Capture the cell that displays the provided text and extract its [X, Y] central coordinate. 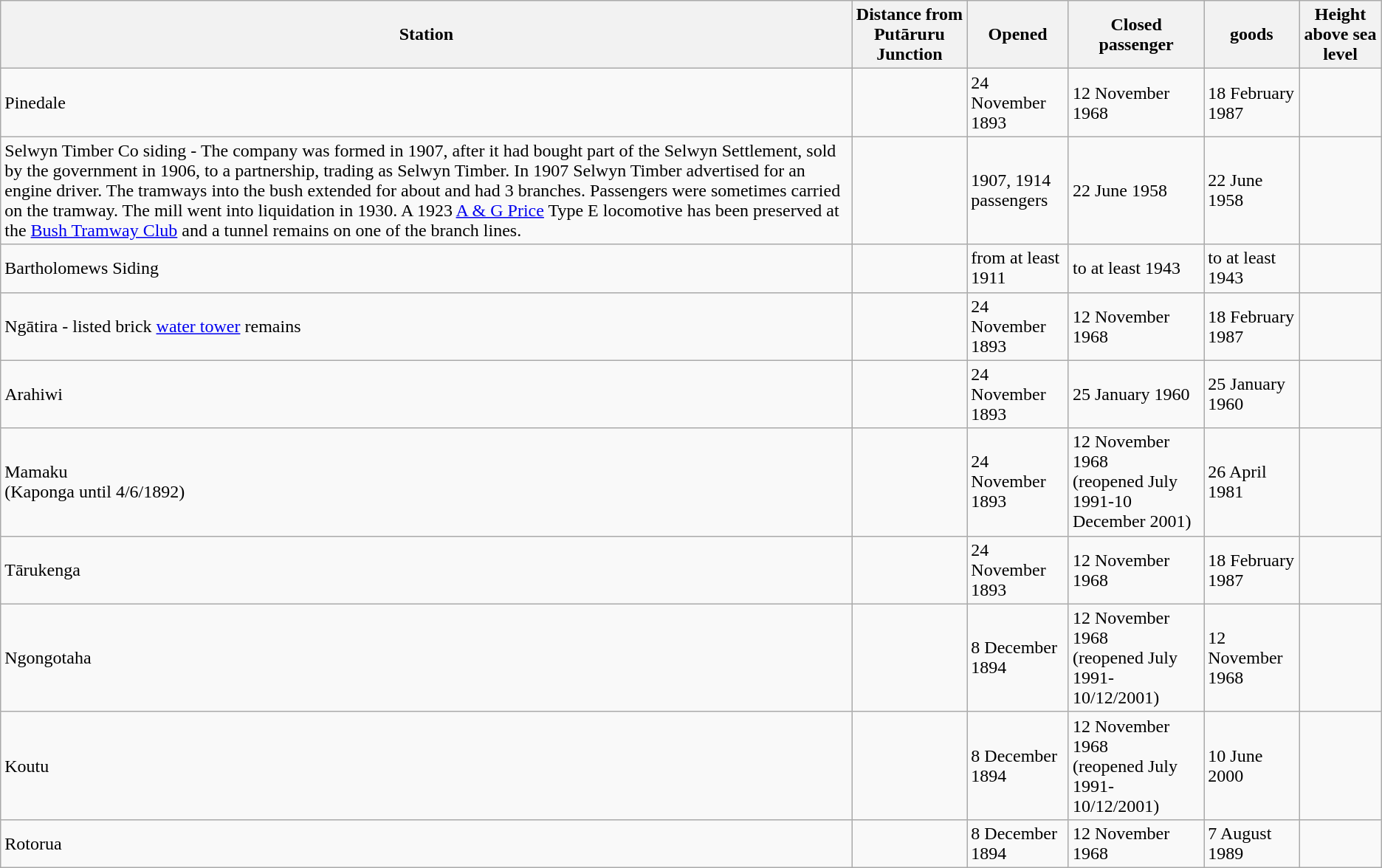
Arahiwi [427, 394]
Height above sea level [1341, 35]
Ngātira - listed brick water tower remains [427, 326]
26 April 1981 [1252, 482]
10 June 2000 [1252, 765]
12 November 1968(reopened July 1991-10 December 2001) [1135, 482]
1907, 1914 passengers [1018, 190]
Bartholomews Siding [427, 269]
Closed passenger [1135, 35]
Opened [1018, 35]
Ngongotaha [427, 658]
Koutu [427, 765]
Mamaku(Kaponga until 4/6/1892) [427, 482]
7 August 1989 [1252, 843]
Station [427, 35]
from at least 1911 [1018, 269]
Rotorua [427, 843]
goods [1252, 35]
Pinedale [427, 103]
Tārukenga [427, 570]
Distance from Putāruru Junction [910, 35]
